Identify which cell holds the provided text, then report its [X, Y] central coordinate. 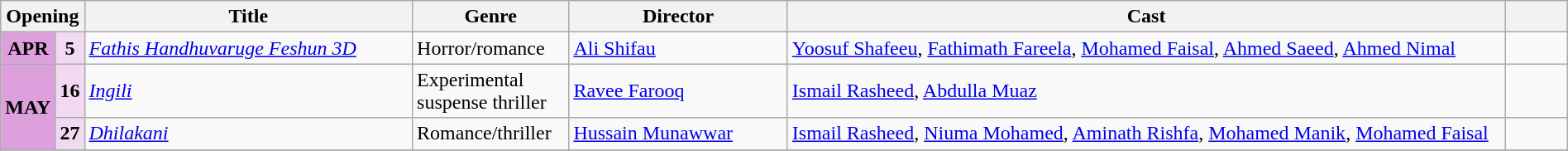
Romance/thriller [491, 134]
Ismail Rasheed, Niuma Mohamed, Aminath Rishfa, Mohamed Manik, Mohamed Faisal [1146, 134]
Genre [491, 17]
16 [69, 91]
27 [69, 134]
Experimental suspense thriller [491, 91]
MAY [28, 106]
APR [28, 48]
Fathis Handhuvaruge Feshun 3D [248, 48]
Yoosuf Shafeeu, Fathimath Fareela, Mohamed Faisal, Ahmed Saeed, Ahmed Nimal [1146, 48]
5 [69, 48]
Director [678, 17]
Dhilakani [248, 134]
Cast [1146, 17]
Opening [43, 17]
Hussain Munawwar [678, 134]
Ismail Rasheed, Abdulla Muaz [1146, 91]
Ingili [248, 91]
Title [248, 17]
Ravee Farooq [678, 91]
Ali Shifau [678, 48]
Horror/romance [491, 48]
